Scan for the cell matching the given text and deliver its (x, y) coordinate at center. 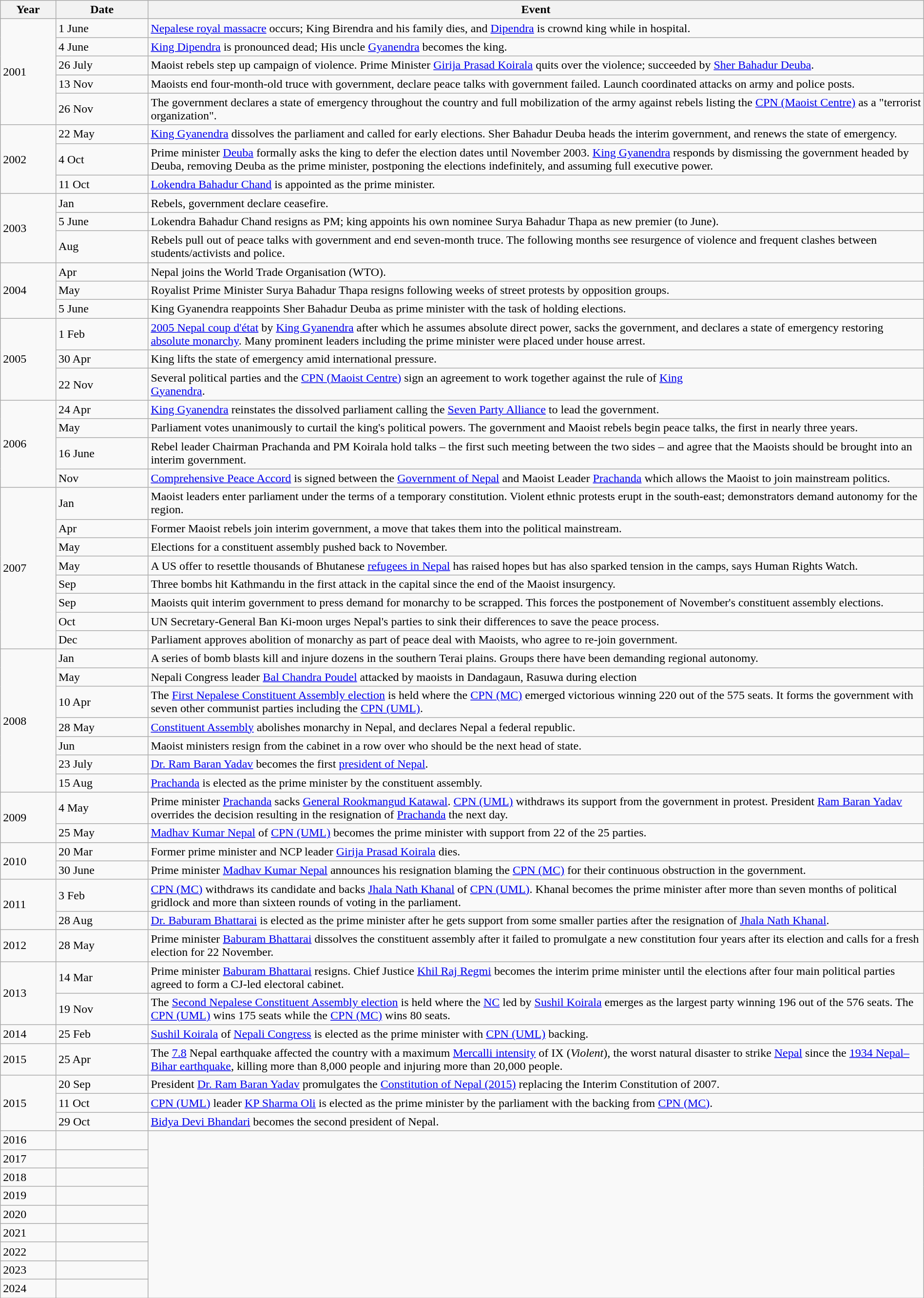
2024 (28, 1288)
2010 (28, 861)
20 Mar (101, 852)
2020 (28, 1214)
Nepalese royal massacre occurs; King Birendra and his family dies, and Dipendra is crownd king while in hospital. (536, 28)
Constituent Assembly abolishes monarchy in Nepal, and declares Nepal a federal republic. (536, 727)
Dec (101, 640)
3 Feb (101, 895)
Rebels, government declare ceasefire. (536, 203)
24 Apr (101, 409)
28 Aug (101, 920)
Maoists end four-month-old truce with government, declare peace talks with government failed. Launch coordinated attacks on army and police posts. (536, 84)
Dr. Baburam Bhattarai is elected as the prime minister after he gets support from some smaller parties after the resignation of Jhala Nath Khanal. (536, 920)
Dr. Ram Baran Yadav becomes the first president of Nepal. (536, 764)
Jun (101, 746)
President Dr. Ram Baran Yadav promulgates the Constitution of Nepal (2015) replacing the Interim Constitution of 2007. (536, 1085)
2011 (28, 905)
Nov (101, 478)
2023 (28, 1270)
23 July (101, 764)
Royalist Prime Minister Surya Bahadur Thapa resigns following weeks of street protests by opposition groups. (536, 291)
2013 (28, 993)
Maoist rebels step up campaign of violence. Prime Minister Girija Prasad Koirala quits over the violence; succeeded by Sher Bahadur Deuba. (536, 65)
Elections for a constituent assembly pushed back to November. (536, 547)
29 Oct (101, 1122)
30 Apr (101, 359)
Comprehensive Peace Accord is signed between the Government of Nepal and Maoist Leader Prachanda which allows the Maoist to join mainstream politics. (536, 478)
4 May (101, 808)
Parliament approves abolition of monarchy as part of peace deal with Maoists, who agree to re-join government. (536, 640)
King lifts the state of emergency amid international pressure. (536, 359)
20 Sep (101, 1085)
1 Feb (101, 334)
Former prime minister and NCP leader Girija Prasad Koirala dies. (536, 852)
A series of bomb blasts kill and injure dozens in the southern Terai plains. Groups there have been demanding regional autonomy. (536, 659)
30 June (101, 870)
4 Oct (101, 159)
Oct (101, 621)
25 May (101, 833)
Former Maoist rebels join interim government, a move that takes them into the political mainstream. (536, 528)
CPN (UML) leader KP Sharma Oli is elected as the prime minister by the parliament with the backing from CPN (MC). (536, 1103)
A US offer to resettle thousands of Bhutanese refugees in Nepal has raised hopes but has also sparked tension in the camps, says Human Rights Watch. (536, 565)
Event (536, 10)
22 May (101, 134)
15 Aug (101, 783)
2001 (28, 72)
2009 (28, 817)
Bidya Devi Bhandari becomes the second president of Nepal. (536, 1122)
2008 (28, 720)
Several political parties and the CPN (Maoist Centre) sign an agreement to work together against the rule of KingGyanendra. (536, 384)
2005 (28, 359)
Nepal joins the World Trade Organisation (WTO). (536, 271)
25 Feb (101, 1034)
UN Secretary-General Ban Ki-moon urges Nepal's parties to sink their differences to save the peace process. (536, 621)
14 Mar (101, 977)
16 June (101, 453)
2017 (28, 1159)
Prime minister Madhav Kumar Nepal announces his resignation blaming the CPN (MC) for their continuous obstruction in the government. (536, 870)
2007 (28, 568)
2003 (28, 228)
22 Nov (101, 384)
Year (28, 10)
25 Apr (101, 1060)
2018 (28, 1177)
Prachanda is elected as the prime minister by the constituent assembly. (536, 783)
2002 (28, 159)
King Dipendra is pronounced dead; His uncle Gyanendra becomes the king. (536, 47)
Sushil Koirala of Nepali Congress is elected as the prime minister with CPN (UML) backing. (536, 1034)
Lokendra Bahadur Chand resigns as PM; king appoints his own nominee Surya Bahadur Thapa as new premier (to June). (536, 221)
Lokendra Bahadur Chand is appointed as the prime minister. (536, 184)
10 Apr (101, 702)
Date (101, 10)
2006 (28, 444)
King Gyanendra reinstates the dissolved parliament calling the Seven Party Alliance to lead the government. (536, 409)
1 June (101, 28)
2004 (28, 290)
2019 (28, 1196)
2014 (28, 1034)
2021 (28, 1233)
Nepali Congress leader Bal Chandra Poudel attacked by maoists in Dandagaun, Rasuwa during election (536, 677)
Madhav Kumar Nepal of CPN (UML) becomes the prime minister with support from 22 of the 25 parties. (536, 833)
19 Nov (101, 1009)
13 Nov (101, 84)
Aug (101, 247)
26 July (101, 65)
2022 (28, 1251)
Maoist ministers resign from the cabinet in a row over who should be the next head of state. (536, 746)
4 June (101, 47)
Three bombs hit Kathmandu in the first attack in the capital since the end of the Maoist insurgency. (536, 584)
26 Nov (101, 109)
2012 (28, 946)
2016 (28, 1140)
King Gyanendra reappoints Sher Bahadur Deuba as prime minister with the task of holding elections. (536, 309)
